Capture the cell that displays the provided text and extract its (X, Y) central coordinate. 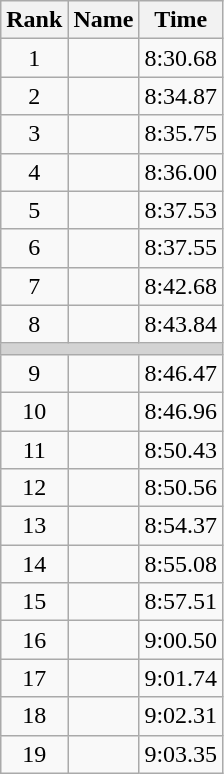
8:34.87 (181, 96)
7 (34, 286)
11 (34, 449)
8:35.75 (181, 134)
6 (34, 248)
9:00.50 (181, 640)
15 (34, 602)
8:43.84 (181, 324)
16 (34, 640)
17 (34, 678)
8:50.43 (181, 449)
Time (181, 20)
9 (34, 373)
8:46.96 (181, 411)
1 (34, 58)
12 (34, 488)
9:01.74 (181, 678)
9:02.31 (181, 716)
8:54.37 (181, 526)
8:46.47 (181, 373)
2 (34, 96)
8:37.55 (181, 248)
3 (34, 134)
10 (34, 411)
8:42.68 (181, 286)
8 (34, 324)
8:57.51 (181, 602)
18 (34, 716)
19 (34, 754)
Name (104, 20)
9:03.35 (181, 754)
8:55.08 (181, 564)
8:50.56 (181, 488)
8:30.68 (181, 58)
5 (34, 210)
Rank (34, 20)
13 (34, 526)
14 (34, 564)
4 (34, 172)
8:36.00 (181, 172)
8:37.53 (181, 210)
